Extract the (X, Y) coordinate from the center of the cell holding the provided text.  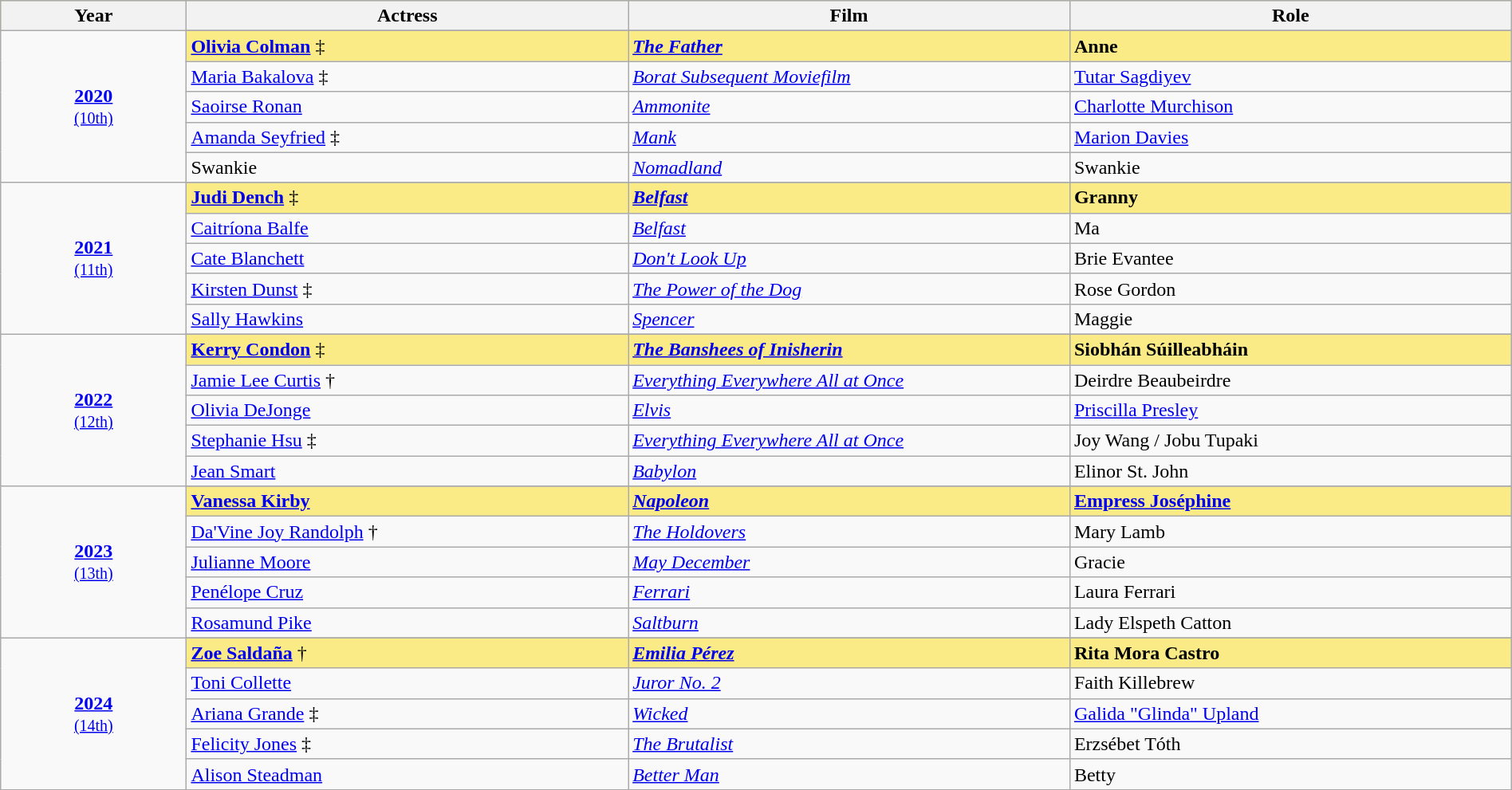
Elvis (849, 411)
The Power of the Dog (849, 289)
Spencer (849, 319)
Judi Dench ‡ (408, 198)
Priscilla Presley (1290, 411)
Better Man (849, 774)
Caitríona Balfe (408, 228)
Saltburn (849, 623)
Film (849, 16)
Babylon (849, 471)
Don't Look Up (849, 258)
Actress (408, 16)
Toni Collette (408, 683)
Year (94, 16)
Ferrari (849, 592)
Marion Davies (1290, 137)
Kirsten Dunst ‡ (408, 289)
Joy Wang / Jobu Tupaki (1290, 441)
2020(10th) (94, 107)
The Holdovers (849, 532)
Napoleon (849, 501)
The Father (849, 46)
Amanda Seyfried ‡ (408, 137)
The Banshees of Inisherin (849, 349)
Jamie Lee Curtis † (408, 380)
Cate Blanchett (408, 258)
Laura Ferrari (1290, 592)
Brie Evantee (1290, 258)
Sally Hawkins (408, 319)
2023(13th) (94, 562)
Faith Killebrew (1290, 683)
Mary Lamb (1290, 532)
Zoe Saldaña † (408, 653)
Felicity Jones ‡ (408, 744)
Anne (1290, 46)
Borat Subsequent Moviefilm (849, 77)
Maggie (1290, 319)
Vanessa Kirby (408, 501)
Charlotte Murchison (1290, 107)
Saoirse Ronan (408, 107)
Galida "Glinda" Upland (1290, 713)
2021(11th) (94, 258)
Da'Vine Joy Randolph † (408, 532)
Jean Smart (408, 471)
May December (849, 562)
Olivia Colman ‡ (408, 46)
Ma (1290, 228)
Erzsébet Tóth (1290, 744)
Tutar Sagdiyev (1290, 77)
Kerry Condon ‡ (408, 349)
Alison Steadman (408, 774)
Rita Mora Castro (1290, 653)
Siobhán Súilleabháin (1290, 349)
2024(14th) (94, 713)
Mank (849, 137)
Ammonite (849, 107)
Gracie (1290, 562)
Role (1290, 16)
Ariana Grande ‡ (408, 713)
Rose Gordon (1290, 289)
Betty (1290, 774)
Maria Bakalova ‡ (408, 77)
Lady Elspeth Catton (1290, 623)
Wicked (849, 713)
Granny (1290, 198)
2022(12th) (94, 410)
Nomadland (849, 167)
Juror No. 2 (849, 683)
Rosamund Pike (408, 623)
Olivia DeJonge (408, 411)
Stephanie Hsu ‡ (408, 441)
Emilia Pérez (849, 653)
Deirdre Beaubeirdre (1290, 380)
Julianne Moore (408, 562)
Empress Joséphine (1290, 501)
Penélope Cruz (408, 592)
Elinor St. John (1290, 471)
The Brutalist (849, 744)
